Scan for the cell matching the given text and deliver its (X, Y) coordinate at center. 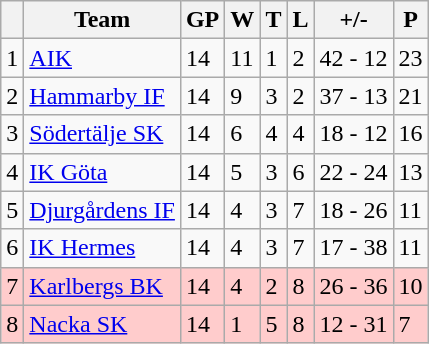
26 - 36 (354, 286)
37 - 13 (354, 96)
21 (410, 96)
W (242, 20)
18 - 12 (354, 134)
Team (102, 20)
Djurgårdens IF (102, 210)
Karlbergs BK (102, 286)
9 (242, 96)
AIK (102, 58)
Nacka SK (102, 324)
T (274, 20)
IK Hermes (102, 248)
17 - 38 (354, 248)
42 - 12 (354, 58)
12 - 31 (354, 324)
+/- (354, 20)
16 (410, 134)
10 (410, 286)
13 (410, 172)
P (410, 20)
Södertälje SK (102, 134)
22 - 24 (354, 172)
Hammarby IF (102, 96)
GP (202, 20)
L (300, 20)
IK Göta (102, 172)
23 (410, 58)
18 - 26 (354, 210)
